For the text-containing cell, return its midpoint in (x, y) coordinate format. 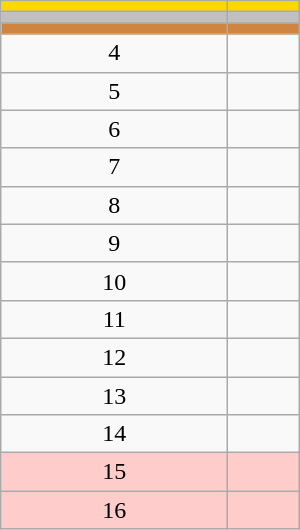
5 (114, 91)
12 (114, 357)
10 (114, 281)
8 (114, 205)
9 (114, 243)
15 (114, 472)
11 (114, 319)
7 (114, 167)
13 (114, 395)
4 (114, 53)
14 (114, 434)
6 (114, 129)
16 (114, 510)
